Pinpoint the cell where the given text exists, returning its (X, Y) midpoint coordinate. 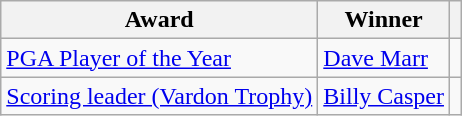
Billy Casper (384, 96)
Dave Marr (384, 58)
Winner (384, 20)
Award (160, 20)
PGA Player of the Year (160, 58)
Scoring leader (Vardon Trophy) (160, 96)
